Determine the (x, y) coordinate at the center of the cell enclosing the given text.  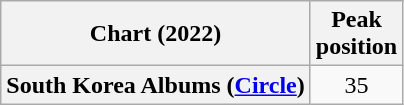
Peakposition (356, 34)
South Korea Albums (Circle) (156, 85)
Chart (2022) (156, 34)
35 (356, 85)
